Output the [x, y] coordinate of the center of the cell containing the given text.  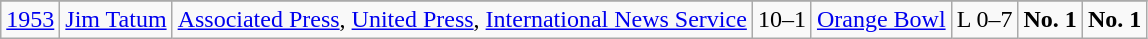
L 0–7 [984, 20]
Jim Tatum [116, 20]
10–1 [782, 20]
Associated Press, United Press, International News Service [462, 20]
1953 [30, 20]
Orange Bowl [881, 20]
